Pinpoint the cell where the given text exists, returning its [X, Y] midpoint coordinate. 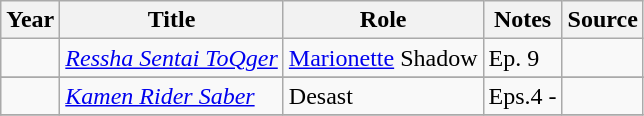
Eps.4 - [522, 96]
Notes [522, 20]
Ep. 9 [522, 58]
Ressha Sentai ToQger [172, 58]
Kamen Rider Saber [172, 96]
Source [602, 20]
Year [30, 20]
Desast [383, 96]
Title [172, 20]
Role [383, 20]
Marionette Shadow [383, 58]
